Find where the given text appears and provide that cell's center as [X, Y] coordinate. 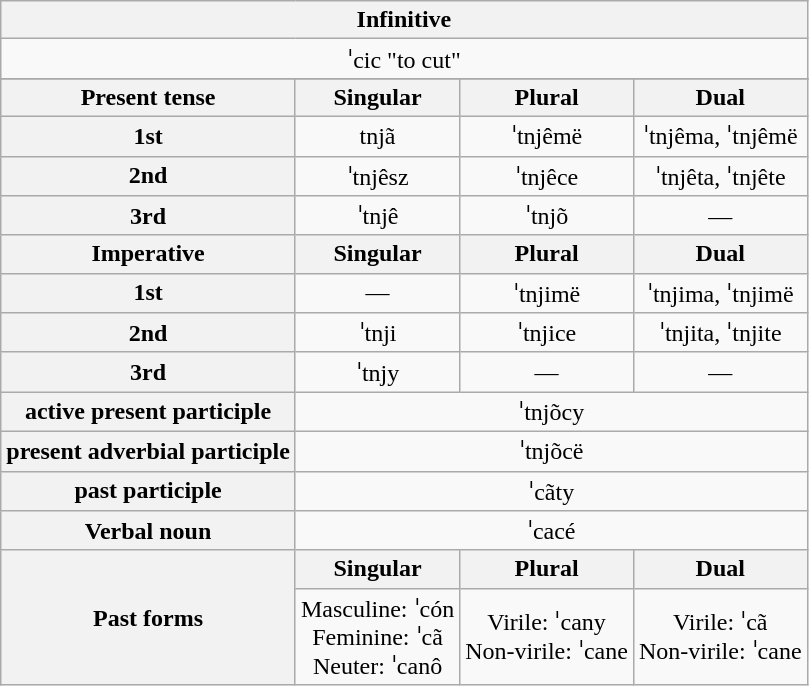
past participle [148, 491]
Masculine: ˈcónFeminine: ˈcãNeuter: ˈcanô [377, 636]
ˈtnjice [547, 333]
tnjã [377, 136]
ˈtnjimë [547, 293]
ˈtnjita, ˈtnjite [720, 333]
Past forms [148, 618]
ˈcãty [551, 491]
Verbal noun [148, 531]
Imperative [148, 254]
ˈtnji [377, 333]
ˈtnjõcy [551, 412]
active present participle [148, 412]
ˈtnjêmë [547, 136]
ˈtnjêma, ˈtnjêmë [720, 136]
Virile: ˈcãNon-virile: ˈcane [720, 636]
ˈcic "to cut" [404, 59]
Virile: ˈcanyNon-virile: ˈcane [547, 636]
ˈtnjêsz [377, 176]
present adverbial participle [148, 451]
ˈtnjêce [547, 176]
ˈtnjõ [547, 216]
ˈtnjêta, ˈtnjête [720, 176]
Present tense [148, 97]
Infinitive [404, 20]
ˈtnjy [377, 372]
ˈcacé [551, 531]
ˈtnjima, ˈtnjimë [720, 293]
ˈtnjê [377, 216]
ˈtnjõcë [551, 451]
